Return (X, Y) of the center of cell containing provided text 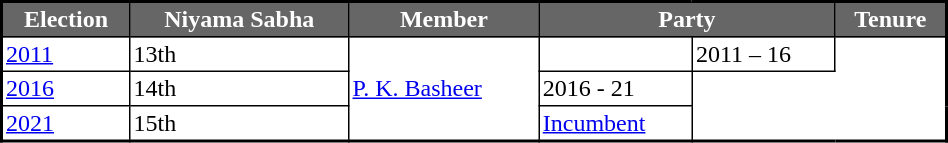
Party (687, 20)
Member (444, 20)
13th (240, 54)
14th (240, 88)
Tenure (891, 20)
Election (66, 20)
2011 (66, 54)
Incumbent (616, 124)
P. K. Basheer (444, 89)
2016 - 21 (616, 88)
2021 (66, 124)
15th (240, 124)
2016 (66, 88)
Niyama Sabha (240, 20)
2011 – 16 (764, 54)
